Extract the (X, Y) coordinate from the center of the cell holding the provided text.  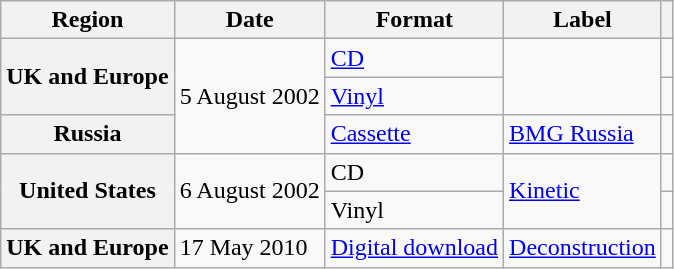
6 August 2002 (250, 191)
Date (250, 20)
Kinetic (583, 191)
Region (88, 20)
Digital download (414, 248)
Label (583, 20)
5 August 2002 (250, 96)
United States (88, 191)
Format (414, 20)
Russia (88, 134)
Deconstruction (583, 248)
17 May 2010 (250, 248)
BMG Russia (583, 134)
Cassette (414, 134)
